Identify which cell holds the provided text, then report its [X, Y] central coordinate. 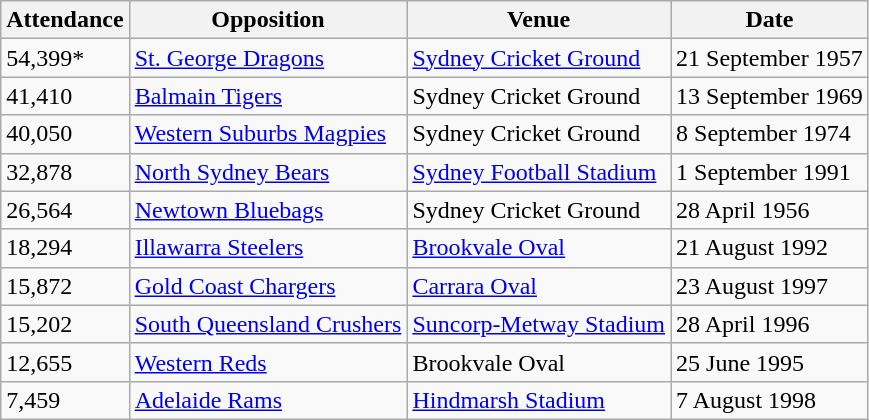
54,399* [65, 58]
Balmain Tigers [268, 96]
Sydney Football Stadium [539, 172]
Venue [539, 20]
32,878 [65, 172]
North Sydney Bears [268, 172]
28 April 1956 [770, 210]
13 September 1969 [770, 96]
18,294 [65, 248]
Carrara Oval [539, 286]
Gold Coast Chargers [268, 286]
21 August 1992 [770, 248]
28 April 1996 [770, 324]
Hindmarsh Stadium [539, 400]
25 June 1995 [770, 362]
Western Suburbs Magpies [268, 134]
15,202 [65, 324]
41,410 [65, 96]
Suncorp-Metway Stadium [539, 324]
St. George Dragons [268, 58]
Western Reds [268, 362]
Newtown Bluebags [268, 210]
Attendance [65, 20]
26,564 [65, 210]
Opposition [268, 20]
12,655 [65, 362]
23 August 1997 [770, 286]
21 September 1957 [770, 58]
1 September 1991 [770, 172]
7,459 [65, 400]
7 August 1998 [770, 400]
Date [770, 20]
40,050 [65, 134]
15,872 [65, 286]
South Queensland Crushers [268, 324]
Adelaide Rams [268, 400]
Illawarra Steelers [268, 248]
8 September 1974 [770, 134]
